Search for the cell housing the specified text and yield its [x, y] center coordinate. 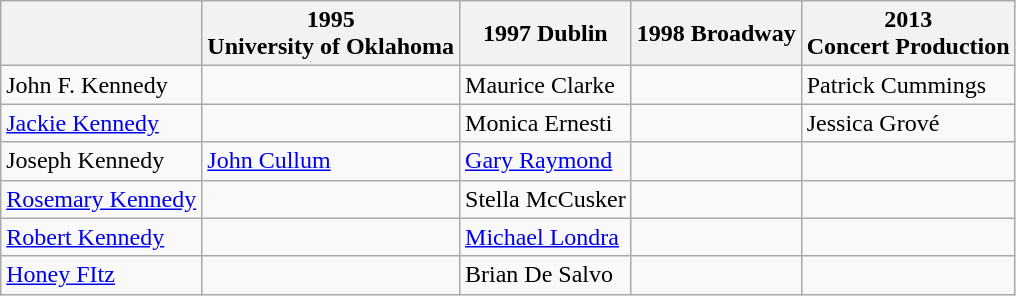
Brian De Salvo [546, 275]
Rosemary Kennedy [102, 199]
Michael Londra [546, 237]
2013Concert Production [908, 34]
1995University of Oklahoma [331, 34]
Patrick Cummings [908, 85]
Robert Kennedy [102, 237]
1997 Dublin [546, 34]
John Cullum [331, 161]
Gary Raymond [546, 161]
Jessica Grové [908, 123]
Joseph Kennedy [102, 161]
1998 Broadway [716, 34]
John F. Kennedy [102, 85]
Jackie Kennedy [102, 123]
Maurice Clarke [546, 85]
Honey FItz [102, 275]
Monica Ernesti [546, 123]
Stella McCusker [546, 199]
